Search for the cell housing the specified text and yield its [x, y] center coordinate. 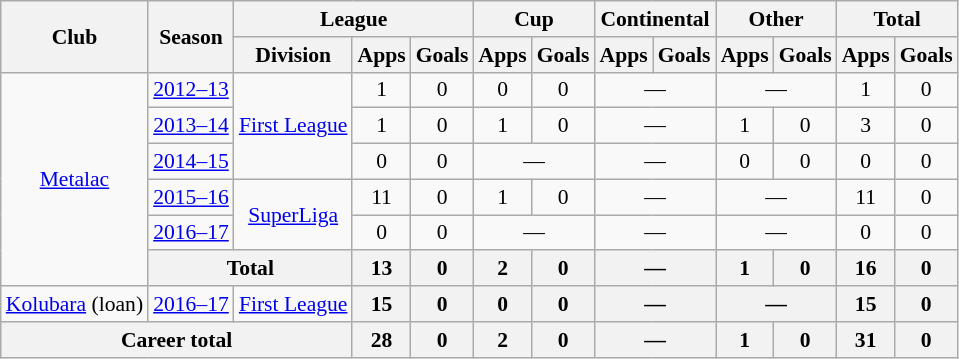
2014–15 [191, 162]
Season [191, 36]
Metalac [74, 179]
SuperLiga [294, 214]
13 [381, 269]
16 [866, 269]
Other [776, 19]
31 [866, 340]
28 [381, 340]
Cup [534, 19]
2015–16 [191, 197]
Continental [656, 19]
Division [294, 55]
Career total [177, 340]
League [354, 19]
2013–14 [191, 126]
Kolubara (loan) [74, 304]
Club [74, 36]
2012–13 [191, 90]
3 [866, 126]
